Extract the [X, Y] coordinate from the center of the cell holding the provided text.  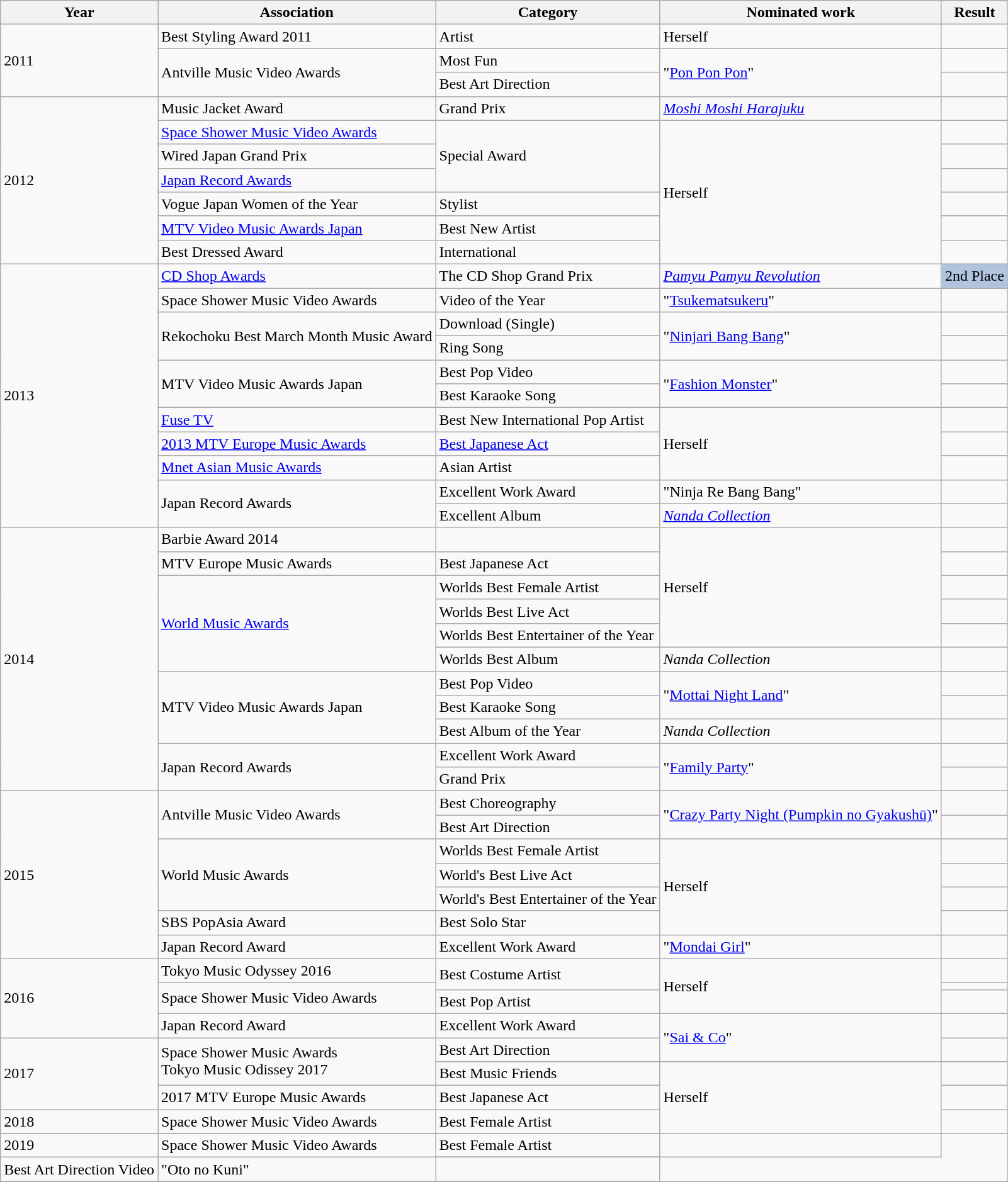
Year [79, 13]
Barbie Award 2014 [297, 539]
Asian Artist [548, 468]
2012 [79, 180]
Result [975, 13]
Best Music Friends [548, 1074]
"Pon Pon Pon" [801, 72]
The CD Shop Grand Prix [548, 276]
Rekochoku Best March Month Music Award [297, 336]
Wired Japan Grand Prix [297, 156]
2017 [79, 1073]
Stylist [548, 204]
2nd Place [975, 276]
Best Dressed Award [297, 252]
"Mondai Girl" [801, 947]
Association [297, 13]
Download (Single) [548, 324]
Best Costume Artist [548, 974]
Best Choreography [548, 803]
2014 [79, 660]
"Oto no Kuni" [297, 1169]
2015 [79, 875]
Best New International Pop Artist [548, 420]
2018 [79, 1122]
Music Jacket Award [297, 108]
Moshi Moshi Harajuku [801, 108]
"Mottai Night Land" [801, 695]
Worlds Best Entertainer of the Year [548, 635]
"Ninjari Bang Bang" [801, 336]
Worlds Best Live Act [548, 611]
2017 MTV Europe Music Awards [297, 1098]
Best Solo Star [548, 923]
Best Styling Award 2011 [297, 37]
SBS PopAsia Award [297, 923]
World's Best Live Act [548, 875]
International [548, 252]
2016 [79, 998]
Space Shower Music AwardsTokyo Music Odissey 2017 [297, 1061]
Nominated work [801, 13]
Tokyo Music Odyssey 2016 [297, 971]
2019 [79, 1145]
"Ninja Re Bang Bang" [801, 492]
Worlds Best Album [548, 659]
"Crazy Party Night (Pumpkin no Gyakushū)" [801, 815]
2013 MTV Europe Music Awards [297, 444]
Best Album of the Year [548, 731]
Best New Artist [548, 228]
Video of the Year [548, 300]
"Family Party" [801, 767]
Best Art Direction Video [79, 1169]
"Tsukematsukeru" [801, 300]
Excellent Album [548, 515]
Mnet Asian Music Awards [297, 468]
Ring Song [548, 348]
Category [548, 13]
"Fashion Monster" [801, 384]
Best Pop Artist [548, 1001]
Special Award [548, 156]
2011 [79, 60]
CD Shop Awards [297, 276]
World's Best Entertainer of the Year [548, 899]
Artist [548, 37]
"Sai & Co" [801, 1037]
Fuse TV [297, 420]
Vogue Japan Women of the Year [297, 204]
2013 [79, 395]
Most Fun [548, 60]
Pamyu Pamyu Revolution [801, 276]
MTV Europe Music Awards [297, 563]
